Return the [x, y] coordinate for the center point of the cell that contains the specified text.  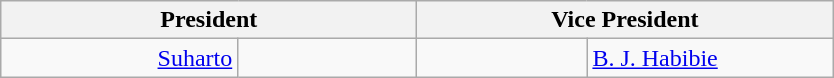
Vice President [625, 20]
B. J. Habibie [710, 58]
President [209, 20]
Suharto [120, 58]
